Output the [X, Y] coordinate of the center of the cell containing the given text.  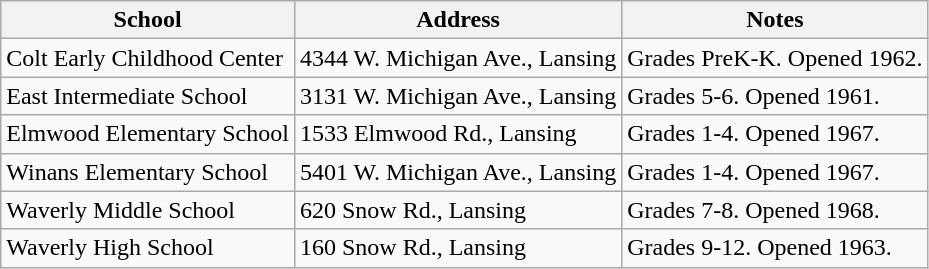
Grades 5-6. Opened 1961. [775, 96]
Winans Elementary School [148, 172]
Grades 7-8. Opened 1968. [775, 210]
Waverly High School [148, 248]
Address [458, 20]
3131 W. Michigan Ave., Lansing [458, 96]
1533 Elmwood Rd., Lansing [458, 134]
Notes [775, 20]
Grades PreK-K. Opened 1962. [775, 58]
Waverly Middle School [148, 210]
Grades 9-12. Opened 1963. [775, 248]
4344 W. Michigan Ave., Lansing [458, 58]
620 Snow Rd., Lansing [458, 210]
5401 W. Michigan Ave., Lansing [458, 172]
School [148, 20]
East Intermediate School [148, 96]
Colt Early Childhood Center [148, 58]
Elmwood Elementary School [148, 134]
160 Snow Rd., Lansing [458, 248]
